Output the [X, Y] coordinate of the center of the cell containing the given text.  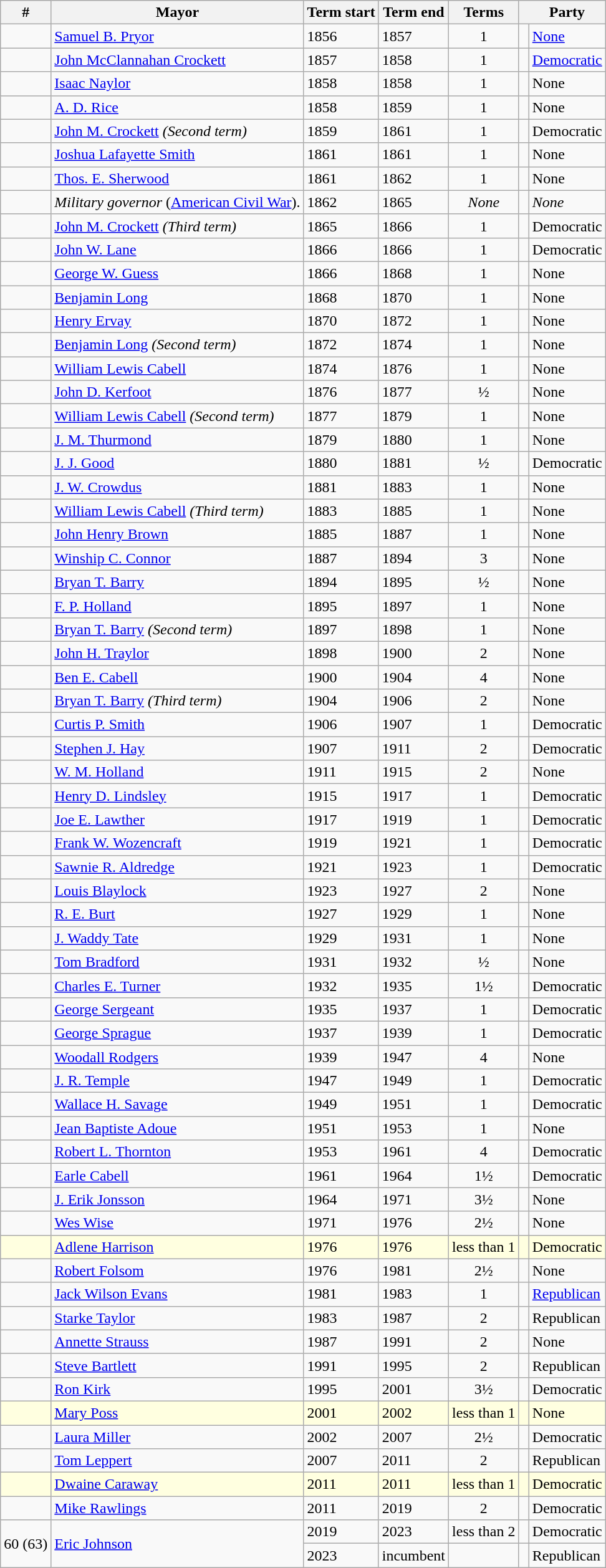
George Sergeant [177, 1009]
John McClannahan Crockett [177, 60]
J. Erik Jonsson [177, 1199]
John H. Traylor [177, 653]
Stephen J. Hay [177, 748]
Earle Cabell [177, 1176]
Mayor [177, 12]
Terms [484, 12]
Laura Miller [177, 1436]
Isaac Naylor [177, 84]
Benjamin Long (Second term) [177, 345]
J. R. Temple [177, 1081]
Bryan T. Barry [177, 582]
Term end [413, 12]
Starke Taylor [177, 1318]
Curtis P. Smith [177, 725]
Annette Strauss [177, 1342]
John W. Lane [177, 249]
John M. Crockett (Third term) [177, 226]
less than 2 [484, 1532]
Louis Blaylock [177, 891]
Bryan T. Barry (Third term) [177, 701]
Term start [341, 12]
3 [484, 558]
Tom Leppert [177, 1461]
Wes Wise [177, 1223]
Woodall Rodgers [177, 1057]
Military governor (American Civil War). [177, 202]
incumbent [413, 1556]
Robert L. Thornton [177, 1152]
Adlene Harrison [177, 1247]
Jean Baptiste Adoue [177, 1128]
# [26, 12]
Samuel B. Pryor [177, 36]
1856 [341, 36]
Henry D. Lindsley [177, 796]
John D. Kerfoot [177, 392]
Jack Wilson Evans [177, 1294]
Ron Kirk [177, 1389]
George Sprague [177, 1033]
Joe E. Lawther [177, 820]
Frank W. Wozencraft [177, 843]
Dwaine Caraway [177, 1484]
Sawnie R. Aldredge [177, 867]
William Lewis Cabell (Second term) [177, 416]
R. E. Burt [177, 914]
Robert Folsom [177, 1270]
John Henry Brown [177, 535]
Eric Johnson [177, 1544]
George W. Guess [177, 273]
J. J. Good [177, 463]
Bryan T. Barry (Second term) [177, 629]
John M. Crockett (Second term) [177, 131]
William Lewis Cabell (Third term) [177, 511]
W. M. Holland [177, 772]
Ben E. Cabell [177, 677]
J. M. Thurmond [177, 440]
Party [567, 12]
Charles E. Turner [177, 985]
Joshua Lafayette Smith [177, 155]
Thos. E. Sherwood [177, 178]
Steve Bartlett [177, 1365]
A. D. Rice [177, 107]
J. Waddy Tate [177, 938]
Winship C. Connor [177, 558]
F. P. Holland [177, 606]
Wallace H. Savage [177, 1105]
Mike Rawlings [177, 1508]
60 (63) [26, 1544]
J. W. Crowdus [177, 487]
Benjamin Long [177, 298]
Henry Ervay [177, 321]
William Lewis Cabell [177, 369]
Mary Poss [177, 1413]
Tom Bradford [177, 962]
